Find where the given text appears and provide that cell's center as (X, Y) coordinate. 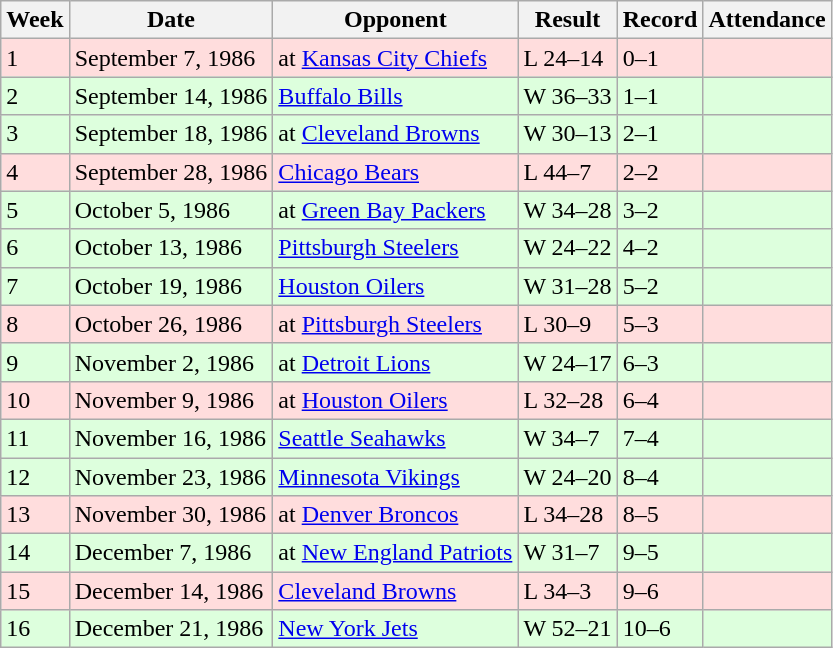
at Denver Broncos (396, 515)
September 7, 1986 (171, 58)
5 (35, 210)
4–2 (660, 248)
15 (35, 591)
at Kansas City Chiefs (396, 58)
1 (35, 58)
Result (568, 20)
October 5, 1986 (171, 210)
L 34–3 (568, 591)
W 52–21 (568, 629)
October 13, 1986 (171, 248)
December 14, 1986 (171, 591)
9 (35, 362)
December 7, 1986 (171, 553)
Chicago Bears (396, 172)
9–5 (660, 553)
September 28, 1986 (171, 172)
W 24–17 (568, 362)
September 14, 1986 (171, 96)
L 44–7 (568, 172)
6 (35, 248)
Opponent (396, 20)
0–1 (660, 58)
7–4 (660, 438)
Houston Oilers (396, 286)
14 (35, 553)
W 24–22 (568, 248)
October 26, 1986 (171, 324)
W 36–33 (568, 96)
5–3 (660, 324)
16 (35, 629)
December 21, 1986 (171, 629)
W 31–28 (568, 286)
W 31–7 (568, 553)
W 34–7 (568, 438)
at New England Patriots (396, 553)
Date (171, 20)
L 24–14 (568, 58)
2–1 (660, 134)
9–6 (660, 591)
September 18, 1986 (171, 134)
November 30, 1986 (171, 515)
8–5 (660, 515)
12 (35, 477)
4 (35, 172)
7 (35, 286)
New York Jets (396, 629)
Minnesota Vikings (396, 477)
3 (35, 134)
Attendance (767, 20)
Buffalo Bills (396, 96)
Week (35, 20)
at Green Bay Packers (396, 210)
November 2, 1986 (171, 362)
at Detroit Lions (396, 362)
Cleveland Browns (396, 591)
11 (35, 438)
3–2 (660, 210)
Pittsburgh Steelers (396, 248)
5–2 (660, 286)
W 24–20 (568, 477)
6–3 (660, 362)
October 19, 1986 (171, 286)
8 (35, 324)
at Houston Oilers (396, 400)
Seattle Seahawks (396, 438)
L 30–9 (568, 324)
November 9, 1986 (171, 400)
6–4 (660, 400)
10–6 (660, 629)
2 (35, 96)
W 30–13 (568, 134)
Record (660, 20)
November 23, 1986 (171, 477)
10 (35, 400)
W 34–28 (568, 210)
2–2 (660, 172)
at Pittsburgh Steelers (396, 324)
L 34–28 (568, 515)
November 16, 1986 (171, 438)
1–1 (660, 96)
8–4 (660, 477)
13 (35, 515)
at Cleveland Browns (396, 134)
L 32–28 (568, 400)
